Output the (X, Y) coordinate of the center of the cell containing the given text.  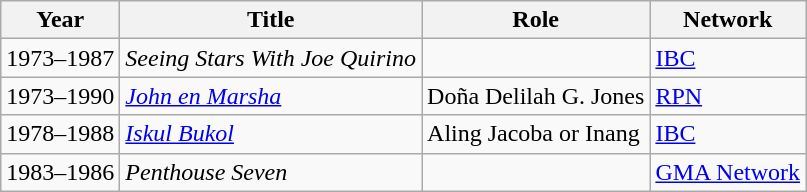
Aling Jacoba or Inang (536, 134)
Seeing Stars With Joe Quirino (271, 58)
Role (536, 20)
GMA Network (728, 172)
Year (60, 20)
1983–1986 (60, 172)
1973–1987 (60, 58)
Doña Delilah G. Jones (536, 96)
John en Marsha (271, 96)
1978–1988 (60, 134)
Network (728, 20)
Penthouse Seven (271, 172)
Iskul Bukol (271, 134)
RPN (728, 96)
Title (271, 20)
1973–1990 (60, 96)
